Capture the cell that displays the provided text and extract its [x, y] central coordinate. 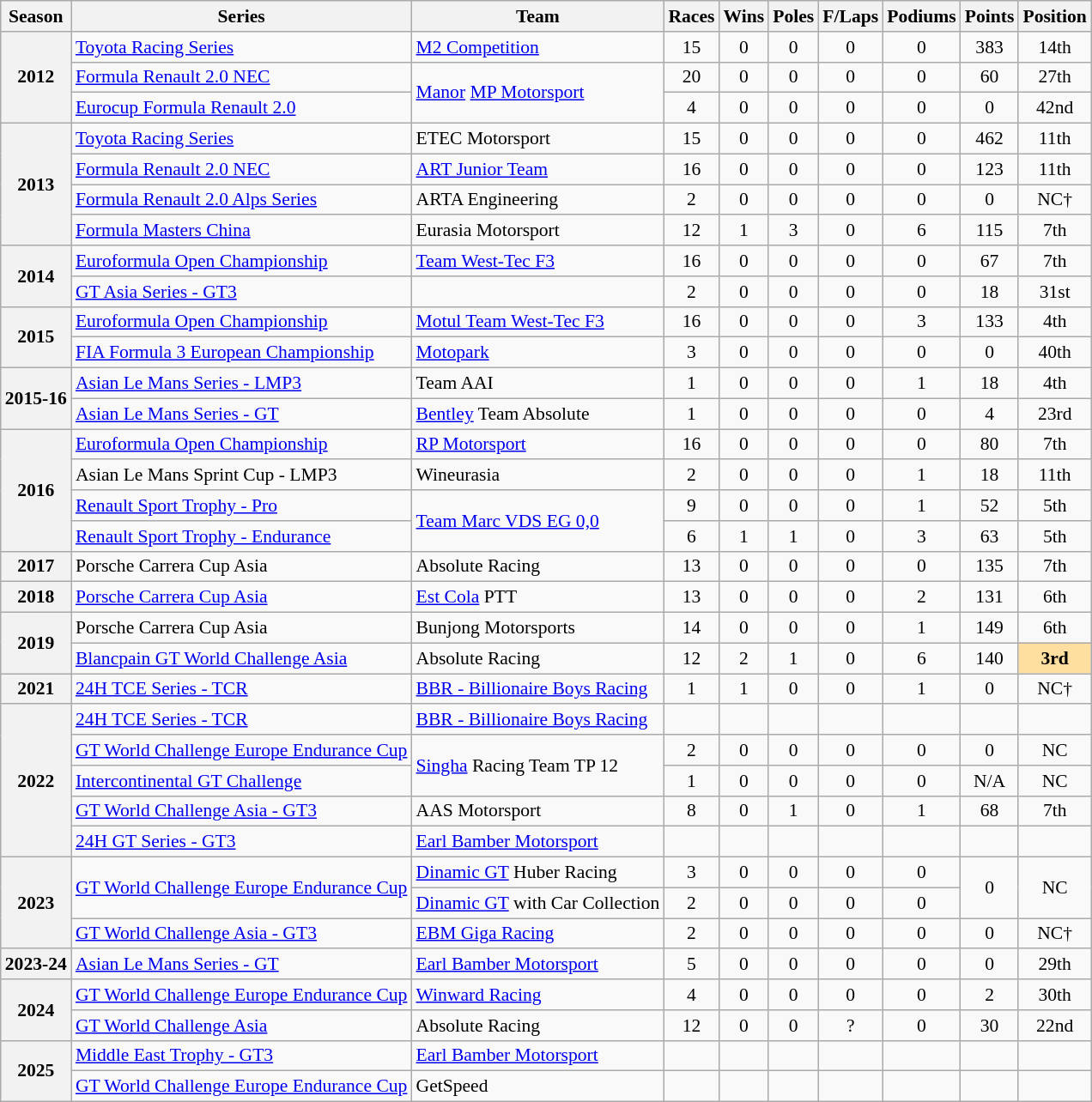
Blancpain GT World Challenge Asia [242, 658]
2023 [36, 903]
52 [990, 506]
N/A [990, 781]
Points [990, 16]
M2 Competition [537, 47]
383 [990, 47]
? [850, 1026]
GT World Challenge Asia [242, 1026]
63 [990, 536]
GT Asia Series - GT3 [242, 292]
80 [990, 445]
2015-16 [36, 398]
Motopark [537, 353]
9 [691, 506]
5 [691, 965]
2021 [36, 689]
149 [990, 628]
2012 [36, 77]
23rd [1054, 414]
Dinamic GT with Car Collection [537, 903]
27th [1054, 77]
60 [990, 77]
24H GT Series - GT3 [242, 842]
133 [990, 322]
14th [1054, 47]
2023-24 [36, 965]
Bentley Team Absolute [537, 414]
ARTA Engineering [537, 200]
Wins [743, 16]
F/Laps [850, 16]
Singha Racing Team TP 12 [537, 766]
2024 [36, 1009]
Team West-Tec F3 [537, 261]
140 [990, 658]
131 [990, 597]
42nd [1054, 108]
Series [242, 16]
Asian Le Mans Series - LMP3 [242, 384]
31st [1054, 292]
2019 [36, 644]
68 [990, 811]
Dinamic GT Huber Racing [537, 873]
Season [36, 16]
RP Motorsport [537, 445]
2016 [36, 490]
135 [990, 566]
Renault Sport Trophy - Endurance [242, 536]
67 [990, 261]
Eurasia Motorsport [537, 231]
2014 [36, 276]
2018 [36, 597]
Poles [793, 16]
Middle East Trophy - GT3 [242, 1056]
FIA Formula 3 European Championship [242, 353]
Races [691, 16]
ETEC Motorsport [537, 139]
22nd [1054, 1026]
14 [691, 628]
30 [990, 1026]
ART Junior Team [537, 169]
Manor MP Motorsport [537, 93]
40th [1054, 353]
2025 [36, 1071]
30th [1054, 995]
115 [990, 231]
Bunjong Motorsports [537, 628]
2015 [36, 336]
Asian Le Mans Sprint Cup - LMP3 [242, 475]
Podiums [922, 16]
Intercontinental GT Challenge [242, 781]
20 [691, 77]
123 [990, 169]
Formula Renault 2.0 Alps Series [242, 200]
EBM Giga Racing [537, 934]
Renault Sport Trophy - Pro [242, 506]
Winward Racing [537, 995]
Wineurasia [537, 475]
GetSpeed [537, 1087]
Formula Masters China [242, 231]
Team Marc VDS EG 0,0 [537, 520]
29th [1054, 965]
Team AAI [537, 384]
2022 [36, 781]
3rd [1054, 658]
Position [1054, 16]
Team [537, 16]
Motul Team West-Tec F3 [537, 322]
Est Cola PTT [537, 597]
Eurocup Formula Renault 2.0 [242, 108]
2017 [36, 566]
8 [691, 811]
AAS Motorsport [537, 811]
2013 [36, 185]
462 [990, 139]
